From the cell containing the given text, extract its center point as [X, Y] coordinate. 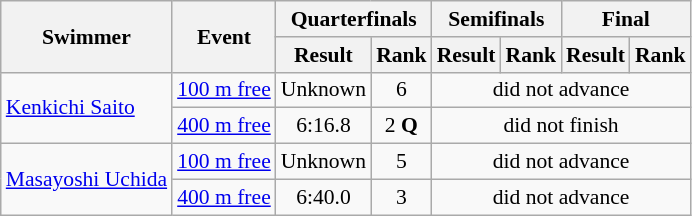
5 [402, 162]
Quarterfinals [354, 19]
2 Q [402, 126]
6:16.8 [324, 126]
Event [224, 36]
did not finish [562, 126]
Kenkichi Saito [86, 108]
Semifinals [496, 19]
3 [402, 197]
6 [402, 90]
Swimmer [86, 36]
Final [626, 19]
Masayoshi Uchida [86, 180]
6:40.0 [324, 197]
